For the text-containing cell, return its midpoint in (x, y) coordinate format. 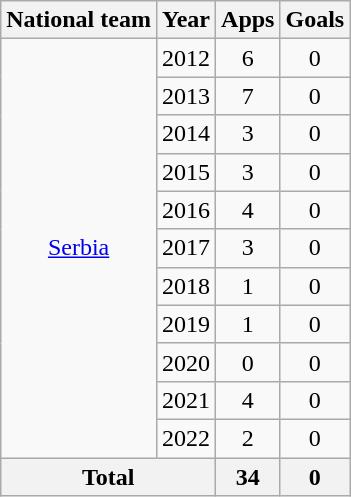
2012 (186, 58)
National team (79, 20)
Serbia (79, 248)
2013 (186, 96)
7 (248, 96)
2021 (186, 400)
2018 (186, 286)
2019 (186, 324)
Apps (248, 20)
2015 (186, 172)
2017 (186, 248)
2014 (186, 134)
2 (248, 438)
Year (186, 20)
2022 (186, 438)
2016 (186, 210)
2020 (186, 362)
6 (248, 58)
34 (248, 477)
Goals (315, 20)
Total (108, 477)
